Detect which cell encompasses the target text, then output its [X, Y] center coordinate. 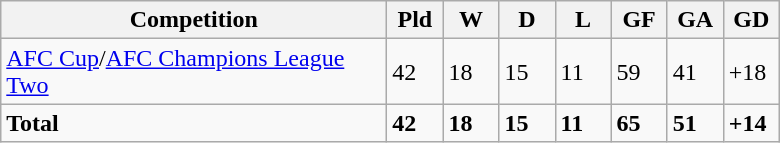
Pld [415, 20]
51 [695, 123]
59 [639, 72]
GF [639, 20]
+18 [751, 72]
D [527, 20]
W [471, 20]
Competition [194, 20]
AFC Cup/AFC Champions League Two [194, 72]
GA [695, 20]
L [583, 20]
65 [639, 123]
41 [695, 72]
GD [751, 20]
Total [194, 123]
+14 [751, 123]
